Return (X, Y) of the center of cell containing provided text 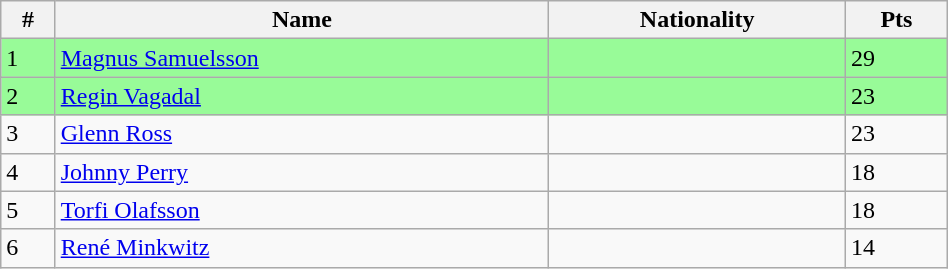
6 (28, 248)
3 (28, 134)
Nationality (698, 20)
Torfi Olafsson (302, 210)
Name (302, 20)
# (28, 20)
Pts (897, 20)
1 (28, 58)
Johnny Perry (302, 172)
2 (28, 96)
Magnus Samuelsson (302, 58)
René Minkwitz (302, 248)
5 (28, 210)
Glenn Ross (302, 134)
4 (28, 172)
14 (897, 248)
29 (897, 58)
Regin Vagadal (302, 96)
